Detect which cell encompasses the target text, then output its (X, Y) center coordinate. 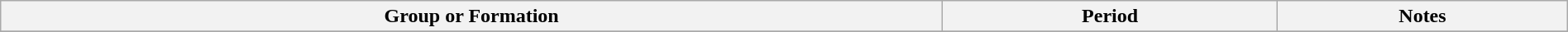
Period (1110, 16)
Notes (1422, 16)
Group or Formation (471, 16)
